Identify which cell holds the provided text, then report its (X, Y) central coordinate. 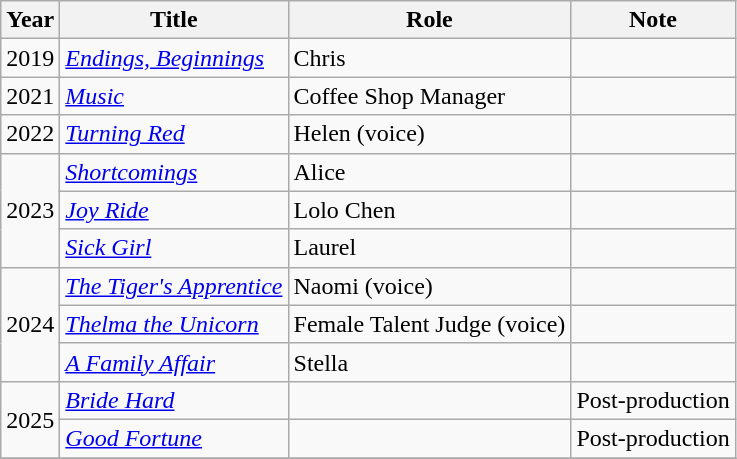
Shortcomings (174, 172)
Endings, Beginnings (174, 58)
Alice (430, 172)
Year (30, 20)
Note (653, 20)
The Tiger's Apprentice (174, 286)
Role (430, 20)
Thelma the Unicorn (174, 324)
2024 (30, 324)
A Family Affair (174, 362)
Helen (voice) (430, 134)
Lolo Chen (430, 210)
2023 (30, 210)
Music (174, 96)
Chris (430, 58)
Good Fortune (174, 438)
Turning Red (174, 134)
2025 (30, 419)
Bride Hard (174, 400)
2021 (30, 96)
Female Talent Judge (voice) (430, 324)
Stella (430, 362)
2022 (30, 134)
Title (174, 20)
Naomi (voice) (430, 286)
Sick Girl (174, 248)
2019 (30, 58)
Joy Ride (174, 210)
Coffee Shop Manager (430, 96)
Laurel (430, 248)
